Locate the cell with the specified text and output its [X, Y] center coordinate. 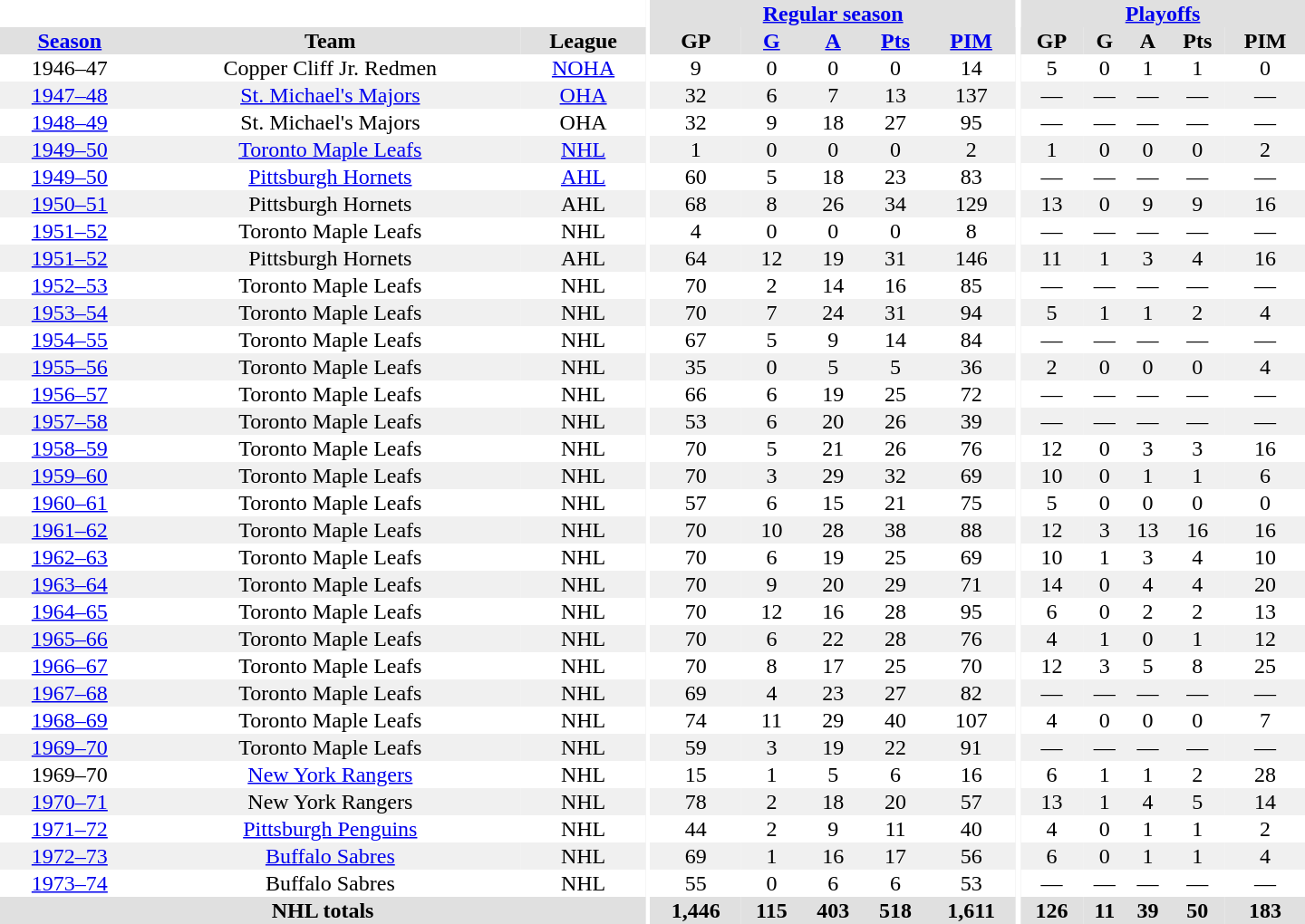
126 [1051, 910]
83 [971, 177]
Regular season [832, 14]
107 [971, 720]
67 [696, 340]
183 [1265, 910]
129 [971, 204]
137 [971, 95]
34 [895, 204]
1963–64 [70, 584]
1950–51 [70, 204]
1962–63 [70, 557]
88 [971, 530]
1958–59 [70, 448]
60 [696, 177]
1957–58 [70, 421]
146 [971, 258]
Pittsburgh Penguins [330, 829]
59 [696, 747]
74 [696, 720]
1955–56 [70, 367]
115 [772, 910]
1968–69 [70, 720]
1970–71 [70, 802]
64 [696, 258]
38 [895, 530]
1967–68 [70, 693]
56 [971, 856]
403 [834, 910]
1959–60 [70, 476]
1954–55 [70, 340]
NHL totals [323, 910]
1952–53 [70, 285]
Playoffs [1163, 14]
1965–66 [70, 639]
1,446 [696, 910]
36 [971, 367]
Season [70, 41]
518 [895, 910]
50 [1197, 910]
66 [696, 394]
1973–74 [70, 883]
1960–61 [70, 503]
44 [696, 829]
1956–57 [70, 394]
75 [971, 503]
1953–54 [70, 313]
68 [696, 204]
1966–67 [70, 666]
82 [971, 693]
91 [971, 747]
71 [971, 584]
94 [971, 313]
78 [696, 802]
55 [696, 883]
1972–73 [70, 856]
1946–47 [70, 68]
Copper Cliff Jr. Redmen [330, 68]
85 [971, 285]
1961–62 [70, 530]
1947–48 [70, 95]
35 [696, 367]
1971–72 [70, 829]
84 [971, 340]
Team [330, 41]
1,611 [971, 910]
1964–65 [70, 611]
NOHA [584, 68]
72 [971, 394]
1948–49 [70, 122]
League [584, 41]
24 [834, 313]
